From the cell containing the given text, extract its center point as (X, Y) coordinate. 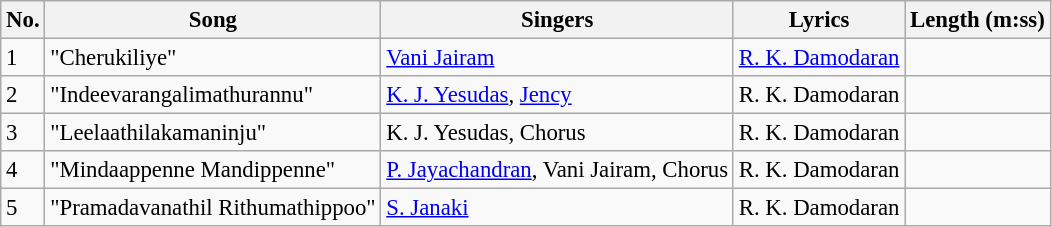
"Pramadavanathil Rithumathippoo" (213, 208)
"Leelaathilakamaninju" (213, 133)
S. Janaki (557, 208)
No. (23, 20)
"Indeevarangalimathurannu" (213, 95)
2 (23, 95)
Singers (557, 20)
5 (23, 208)
1 (23, 58)
Song (213, 20)
K. J. Yesudas, Jency (557, 95)
Vani Jairam (557, 58)
P. Jayachandran, Vani Jairam, Chorus (557, 170)
Length (m:ss) (978, 20)
K. J. Yesudas, Chorus (557, 133)
3 (23, 133)
4 (23, 170)
"Mindaappenne Mandippenne" (213, 170)
Lyrics (818, 20)
"Cherukiliye" (213, 58)
